Find where the given text appears and provide that cell's center as (X, Y) coordinate. 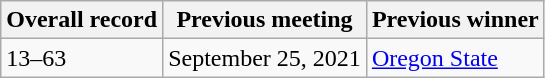
Overall record (82, 20)
September 25, 2021 (265, 58)
13–63 (82, 58)
Previous meeting (265, 20)
Previous winner (455, 20)
Oregon State (455, 58)
